Extract the (X, Y) coordinate from the center of the cell holding the provided text.  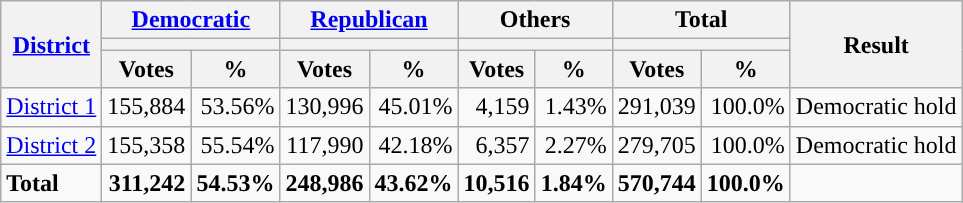
155,358 (146, 145)
Republican (369, 20)
District 1 (52, 107)
6,357 (496, 145)
43.62% (414, 183)
2.27% (574, 145)
279,705 (656, 145)
1.84% (574, 183)
54.53% (236, 183)
Others (535, 20)
570,744 (656, 183)
42.18% (414, 145)
45.01% (414, 107)
291,039 (656, 107)
1.43% (574, 107)
130,996 (324, 107)
4,159 (496, 107)
117,990 (324, 145)
Result (876, 44)
311,242 (146, 183)
District 2 (52, 145)
10,516 (496, 183)
155,884 (146, 107)
53.56% (236, 107)
248,986 (324, 183)
District (52, 44)
Democratic (191, 20)
55.54% (236, 145)
